Detect which cell encompasses the target text, then output its [X, Y] center coordinate. 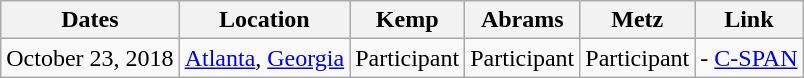
Atlanta, Georgia [264, 58]
Dates [90, 20]
Metz [638, 20]
Link [749, 20]
Location [264, 20]
Abrams [522, 20]
Kemp [408, 20]
- C-SPAN [749, 58]
October 23, 2018 [90, 58]
